Return [X, Y] of the center of cell containing provided text 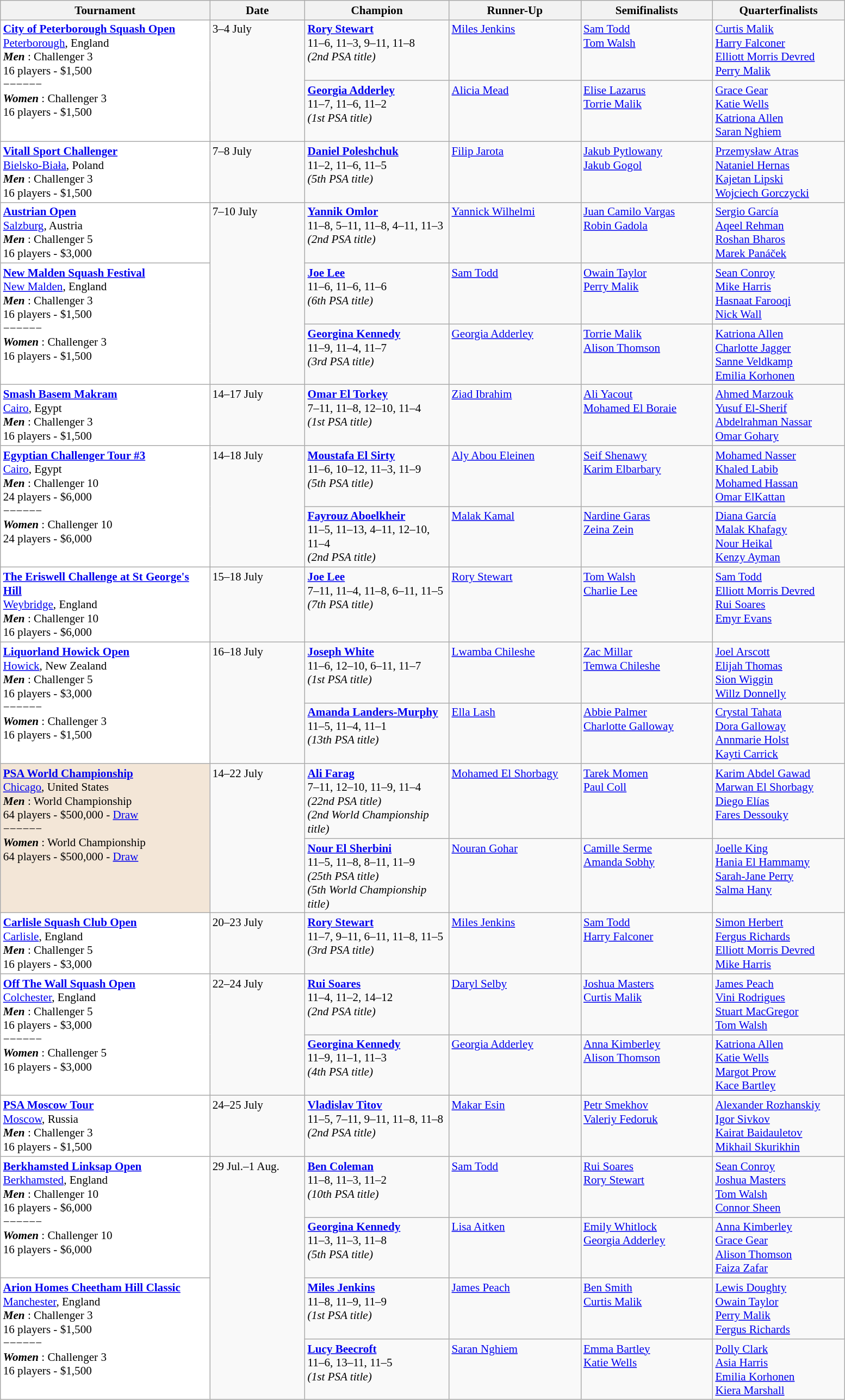
Egyptian Challenger Tour #3 Cairo, Egypt Men : Challenger 1024 players - $6,000−−−−−− Women : Challenger 1024 players - $6,000 [105, 507]
Rui Soares11–4, 11–2, 14–12(2nd PSA title) [377, 1004]
Nour El Sherbini11–5, 11–8, 8–11, 11–9(25th PSA title)(5th World Championship title) [377, 875]
Runner-Up [515, 10]
Joe Lee11–6, 11–6, 11–6(6th PSA title) [377, 293]
Grace Gear Katie Wells Katriona Allen Saran Nghiem [778, 111]
Tournament [105, 10]
Owain Taylor Perry Malik [647, 293]
Vitall Sport Challenger Bielsko-Biała, Poland Men : Challenger 316 players - $1,500 [105, 172]
Lwamba Chileshe [515, 672]
Filip Jarota [515, 172]
Carlisle Squash Club Open Carlisle, England Men : Challenger 516 players - $3,000 [105, 943]
Polly Clark Asia Harris Emilia Korhonen Kiera Marshall [778, 1369]
Crystal Tahata Dora Galloway Annmarie Holst Kayti Carrick [778, 733]
Sean Conroy Mike Harris Hasnaat Farooqi Nick Wall [778, 293]
Daniel Poleshchuk11–2, 11–6, 11–5(5th PSA title) [377, 172]
Sam Todd Tom Walsh [647, 50]
Sean Conroy Joshua Masters Tom Walsh Connor Sheen [778, 1187]
Berkhamsted Linksap Open Berkhamsted, England Men : Challenger 1016 players - $6,000−−−−−− Women : Challenger 1016 players - $6,000 [105, 1217]
Abbie Palmer Charlotte Galloway [647, 733]
Sam Todd Elliott Morris Devred Rui Soares Emyr Evans [778, 604]
Quarterfinalists [778, 10]
14–18 July [258, 507]
Emily Whitlock Georgia Adderley [647, 1248]
Makar Esin [515, 1126]
7–10 July [258, 293]
14–22 July [258, 838]
Rory Stewart11–7, 9–11, 6–11, 11–8, 11–5(3rd PSA title) [377, 943]
Nouran Gohar [515, 875]
Semifinalists [647, 10]
Torrie Malik Alison Thomson [647, 354]
Aly Abou Eleinen [515, 476]
Omar El Torkey7–11, 11–8, 12–10, 11–4(1st PSA title) [377, 415]
Lucy Beecroft11–6, 13–11, 11–5(1st PSA title) [377, 1369]
Joelle King Hania El Hammamy Sarah-Jane Perry Salma Hany [778, 875]
Jakub Pytlowany Jakub Gogol [647, 172]
Joshua Masters Curtis Malik [647, 1004]
Elise Lazarus Torrie Malik [647, 111]
Georgina Kennedy11–3, 11–3, 11–8(5th PSA title) [377, 1248]
Przemysław Atras Nataniel Hernas Kajetan Lipski Wojciech Gorczycki [778, 172]
Anna Kimberley Grace Gear Alison Thomson Faiza Zafar [778, 1248]
Smash Basem Makram Cairo, Egypt Men : Challenger 316 players - $1,500 [105, 415]
Tarek Momen Paul Coll [647, 801]
Mohamed El Shorbagy [515, 801]
Off The Wall Squash Open Colchester, England Men : Challenger 516 players - $3,000−−−−−− Women : Challenger 516 players - $3,000 [105, 1035]
Mohamed Nasser Khaled Labib Mohamed Hassan Omar ElKattan [778, 476]
City of Peterborough Squash Open Peterborough, England Men : Challenger 316 players - $1,500−−−−−− Women : Challenger 316 players - $1,500 [105, 80]
Petr Smekhov Valeriy Fedoruk [647, 1126]
James Peach Vini Rodrigues Stuart MacGregor Tom Walsh [778, 1004]
Joe Lee7–11, 11–4, 11–8, 6–11, 11–5(7th PSA title) [377, 604]
Ben Coleman11–8, 11–3, 11–2(10th PSA title) [377, 1187]
Lisa Aitken [515, 1248]
Katriona Allen Charlotte Jagger Sanne Veldkamp Emilia Korhonen [778, 354]
Juan Camilo Vargas Robin Gadola [647, 233]
Emma Bartley Katie Wells [647, 1369]
Arion Homes Cheetham Hill Classic Manchester, England Men : Challenger 316 players - $1,500−−−−−− Women : Challenger 316 players - $1,500 [105, 1339]
Rory Stewart11–6, 11–3, 9–11, 11–8(2nd PSA title) [377, 50]
Ali Farag7–11, 12–10, 11–9, 11–4(22nd PSA title)(2nd World Championship title) [377, 801]
29 Jul.–1 Aug. [258, 1278]
Zac Millar Temwa Chileshe [647, 672]
The Eriswell Challenge at St George's Hill Weybridge, England Men : Challenger 1016 players - $6,000 [105, 604]
Ahmed Marzouk Yusuf El-Sherif Abdelrahman Nassar Omar Gohary [778, 415]
Diana García Malak Khafagy Nour Heikal Kenzy Ayman [778, 537]
Moustafa El Sirty11–6, 10–12, 11–3, 11–9(5th PSA title) [377, 476]
Rory Stewart [515, 604]
Sergio García Aqeel Rehman Roshan Bharos Marek Panáček [778, 233]
Karim Abdel Gawad Marwan El Shorbagy Diego Elías Fares Dessouky [778, 801]
Tom Walsh Charlie Lee [647, 604]
Ziad Ibrahim [515, 415]
Amanda Landers-Murphy11–5, 11–4, 11–1(13th PSA title) [377, 733]
Rui Soares Rory Stewart [647, 1187]
Curtis Malik Harry Falconer Elliott Morris Devred Perry Malik [778, 50]
Georgina Kennedy11–9, 11–1, 11–3(4th PSA title) [377, 1065]
24–25 July [258, 1126]
Yannik Omlor11–8, 5–11, 11–8, 4–11, 11–3(2nd PSA title) [377, 233]
7–8 July [258, 172]
Fayrouz Aboelkheir11–5, 11–13, 4–11, 12–10, 11–4(2nd PSA title) [377, 537]
Katriona Allen Katie Wells Margot Prow Kace Bartley [778, 1065]
Georgina Kennedy11–9, 11–4, 11–7(3rd PSA title) [377, 354]
Saran Nghiem [515, 1369]
Daryl Selby [515, 1004]
Lewis Doughty Owain Taylor Perry Malik Fergus Richards [778, 1309]
Nardine Garas Zeina Zein [647, 537]
Joel Arscott Elijah Thomas Sion Wiggin Willz Donnelly [778, 672]
Liquorland Howick Open Howick, New Zealand Men : Challenger 516 players - $3,000−−−−−− Women : Challenger 316 players - $1,500 [105, 703]
James Peach [515, 1309]
16–18 July [258, 703]
Ben Smith Curtis Malik [647, 1309]
Miles Jenkins11–8, 11–9, 11–9(1st PSA title) [377, 1309]
20–23 July [258, 943]
Joseph White11–6, 12–10, 6–11, 11–7(1st PSA title) [377, 672]
Date [258, 10]
Malak Kamal [515, 537]
New Malden Squash Festival New Malden, England Men : Challenger 316 players - $1,500−−−−−− Women : Challenger 316 players - $1,500 [105, 324]
Camille Serme Amanda Sobhy [647, 875]
PSA Moscow Tour Moscow, Russia Men : Challenger 316 players - $1,500 [105, 1126]
Simon Herbert Fergus Richards Elliott Morris Devred Mike Harris [778, 943]
Champion [377, 10]
Ella Lash [515, 733]
Alicia Mead [515, 111]
Austrian Open Salzburg, Austria Men : Challenger 516 players - $3,000 [105, 233]
15–18 July [258, 604]
Seif Shenawy Karim Elbarbary [647, 476]
Alexander Rozhanskiy Igor Sivkov Kairat Baidauletov Mikhail Skurikhin [778, 1126]
14–17 July [258, 415]
Anna Kimberley Alison Thomson [647, 1065]
22–24 July [258, 1035]
Georgia Adderley11–7, 11–6, 11–2(1st PSA title) [377, 111]
3–4 July [258, 80]
Vladislav Titov11–5, 7–11, 9–11, 11–8, 11–8(2nd PSA title) [377, 1126]
Yannick Wilhelmi [515, 233]
Sam Todd Harry Falconer [647, 943]
Ali Yacout Mohamed El Boraie [647, 415]
